Pinpoint the cell where the given text exists, returning its [X, Y] midpoint coordinate. 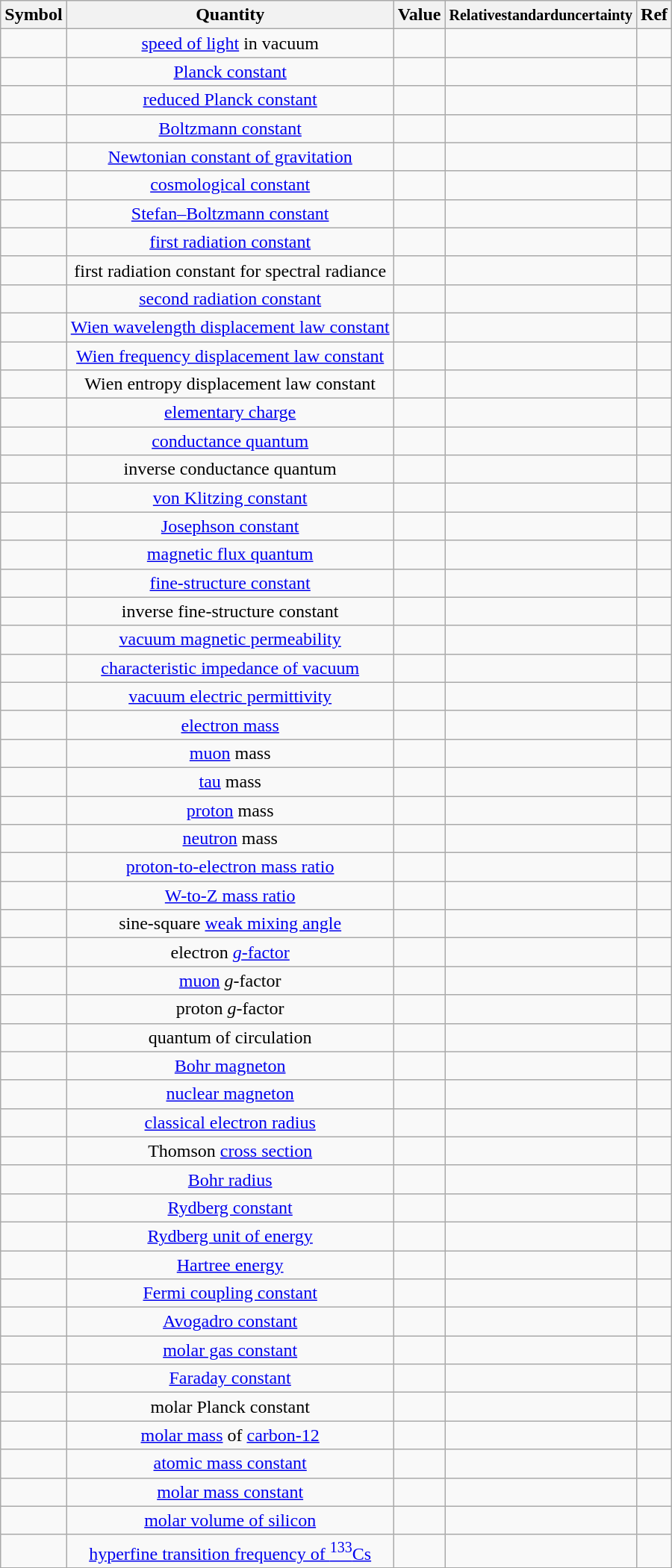
molar volume of silicon [230, 1520]
Boltzmann constant [230, 128]
muon g-factor [230, 981]
proton mass [230, 810]
neutron mass [230, 839]
molar mass of carbon-12 [230, 1435]
molar Planck constant [230, 1407]
Symbol [34, 15]
Hartree energy [230, 1265]
Stefan–Boltzmann constant [230, 213]
Wien entropy displacement law constant [230, 384]
vacuum electric permittivity [230, 696]
conductance quantum [230, 441]
Rydberg constant [230, 1208]
nuclear magneton [230, 1094]
cosmological constant [230, 185]
first radiation constant for spectral radiance [230, 270]
proton g-factor [230, 1009]
speed of light in vacuum [230, 43]
electron mass [230, 725]
proton-to-electron mass ratio [230, 867]
Bohr radius [230, 1179]
Planck constant [230, 72]
Avogadro constant [230, 1322]
Rydberg unit of energy [230, 1236]
von Klitzing constant [230, 498]
Thomson cross section [230, 1151]
molar gas constant [230, 1350]
classical electron radius [230, 1122]
Wien frequency displacement law constant [230, 356]
Newtonian constant of gravitation [230, 157]
reduced Planck constant [230, 100]
atomic mass constant [230, 1464]
quantum of circulation [230, 1037]
vacuum magnetic permeability [230, 640]
Value [420, 15]
electron g-factor [230, 952]
characteristic impedance of vacuum [230, 668]
hyperfine transition frequency of 133Cs [230, 1551]
Fermi coupling constant [230, 1293]
Faraday constant [230, 1378]
sine-square weak mixing angle [230, 924]
inverse fine-structure constant [230, 611]
inverse conductance quantum [230, 469]
W-to-Z mass ratio [230, 896]
magnetic flux quantum [230, 555]
tau mass [230, 781]
molar mass constant [230, 1492]
Relativestandarduncertainty [541, 15]
first radiation constant [230, 242]
Josephson constant [230, 526]
Quantity [230, 15]
Wien wavelength displacement law constant [230, 327]
Ref [654, 15]
muon mass [230, 753]
Bohr magneton [230, 1066]
fine-structure constant [230, 583]
second radiation constant [230, 299]
elementary charge [230, 413]
